Capture the cell that displays the provided text and extract its (x, y) central coordinate. 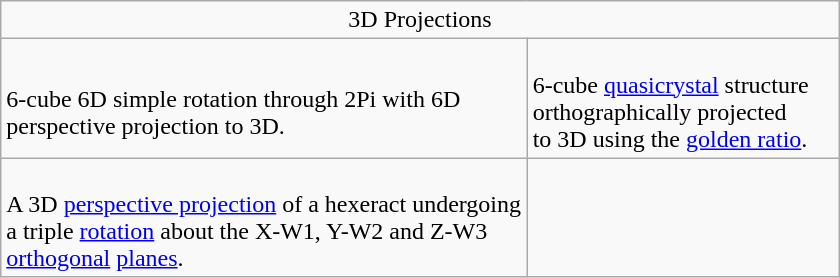
A 3D perspective projection of a hexeract undergoing a triple rotation about the X-W1, Y-W2 and Z-W3 orthogonal planes. (264, 218)
6-cube 6D simple rotation through 2Pi with 6D perspective projection to 3D. (264, 98)
6-cube quasicrystal structure orthographically projected to 3D using the golden ratio. (683, 98)
3D Projections (420, 20)
